Output the [X, Y] coordinate of the center of the cell containing the given text.  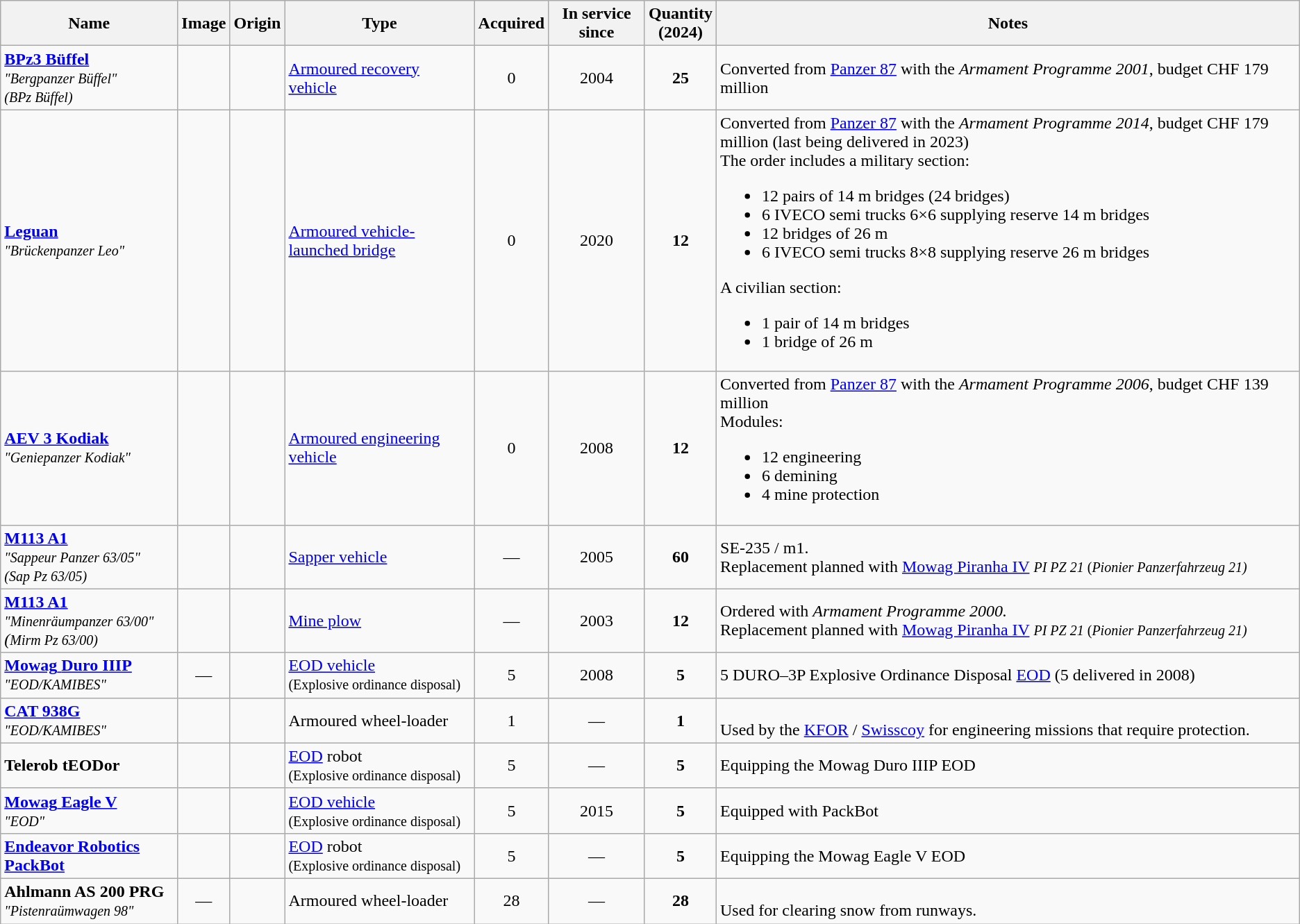
60 [681, 557]
Armoured vehicle-launched bridge [379, 240]
Mine plow [379, 621]
Sapper vehicle [379, 557]
Used by the KFOR / Swisscoy for engineering missions that require protection. [1008, 721]
Ahlmann AS 200 PRG"Pistenraümwagen 98" [89, 901]
AEV 3 Kodiak"Geniepanzer Kodiak" [89, 448]
M113 A1"Minenräumpanzer 63/00" (Mirm Pz 63/00) [89, 621]
M113 A1"Sappeur Panzer 63/05" (Sap Pz 63/05) [89, 557]
Quantity(2024) [681, 24]
2003 [597, 621]
Equipping the Mowag Duro IIIP EOD [1008, 765]
2015 [597, 811]
CAT 938G"EOD/KAMIBES" [89, 721]
2005 [597, 557]
2004 [597, 78]
Endeavor Robotics PackBot [89, 855]
Equipped with PackBot [1008, 811]
Telerob tEODor [89, 765]
BPz3 Büffel"Bergpanzer Büffel" (BPz Büffel) [89, 78]
Origin [257, 24]
5 DURO–3P Explosive Ordinance Disposal EOD (5 delivered in 2008) [1008, 675]
Armoured recovery vehicle [379, 78]
25 [681, 78]
Leguan"Brückenpanzer Leo" [89, 240]
SE-235 / m1.Replacement planned with Mowag Piranha IV PI PZ 21 (Pionier Panzerfahrzeug 21) [1008, 557]
Converted from Panzer 87 with the Armament Programme 2006, budget CHF 139 millionModules:12 engineering6 demining4 mine protection [1008, 448]
Armoured engineering vehicle [379, 448]
Mowag Duro IIIP"EOD/KAMIBES" [89, 675]
Image [204, 24]
Equipping the Mowag Eagle V EOD [1008, 855]
Acquired [511, 24]
Used for clearing snow from runways. [1008, 901]
Notes [1008, 24]
Type [379, 24]
Name [89, 24]
In service since [597, 24]
Converted from Panzer 87 with the Armament Programme 2001, budget CHF 179 million [1008, 78]
Mowag Eagle V"EOD" [89, 811]
2020 [597, 240]
Ordered with Armament Programme 2000.Replacement planned with Mowag Piranha IV PI PZ 21 (Pionier Panzerfahrzeug 21) [1008, 621]
